Search for the cell housing the specified text and yield its [x, y] center coordinate. 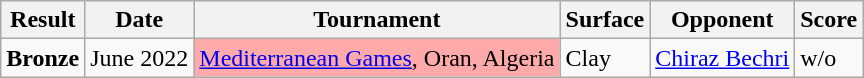
Date [140, 20]
w/o [829, 58]
Opponent [722, 20]
Chiraz Bechri [722, 58]
Clay [605, 58]
June 2022 [140, 58]
Surface [605, 20]
Score [829, 20]
Result [43, 20]
Tournament [377, 20]
Bronze [43, 58]
Mediterranean Games, Oran, Algeria [377, 58]
